Scan for the cell matching the given text and deliver its [X, Y] coordinate at center. 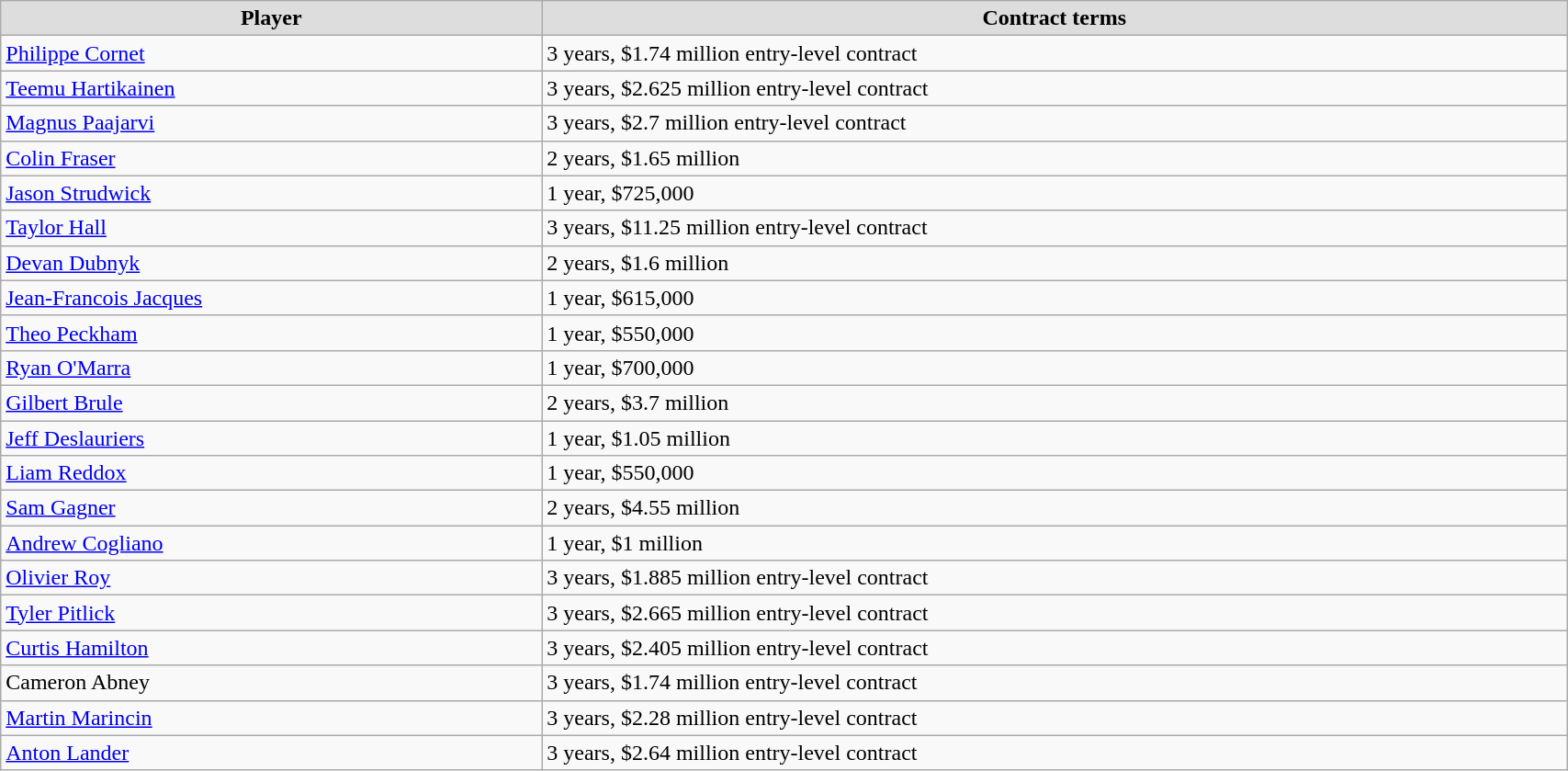
Jean-Francois Jacques [272, 298]
3 years, $2.625 million entry-level contract [1055, 88]
Colin Fraser [272, 158]
1 year, $1.05 million [1055, 438]
Martin Marincin [272, 718]
Devan Dubnyk [272, 263]
2 years, $1.6 million [1055, 263]
3 years, $2.405 million entry-level contract [1055, 648]
Contract terms [1055, 18]
Olivier Roy [272, 578]
Magnus Paajarvi [272, 123]
Liam Reddox [272, 473]
Teemu Hartikainen [272, 88]
2 years, $1.65 million [1055, 158]
3 years, $2.64 million entry-level contract [1055, 753]
3 years, $2.28 million entry-level contract [1055, 718]
1 year, $615,000 [1055, 298]
Tyler Pitlick [272, 613]
1 year, $725,000 [1055, 193]
Theo Peckham [272, 333]
Player [272, 18]
3 years, $1.885 million entry-level contract [1055, 578]
Jeff Deslauriers [272, 438]
2 years, $4.55 million [1055, 508]
Gilbert Brule [272, 403]
2 years, $3.7 million [1055, 403]
3 years, $11.25 million entry-level contract [1055, 228]
Ryan O'Marra [272, 368]
Sam Gagner [272, 508]
Jason Strudwick [272, 193]
3 years, $2.7 million entry-level contract [1055, 123]
1 year, $1 million [1055, 543]
3 years, $2.665 million entry-level contract [1055, 613]
Anton Lander [272, 753]
Cameron Abney [272, 683]
Andrew Cogliano [272, 543]
Philippe Cornet [272, 53]
Taylor Hall [272, 228]
1 year, $700,000 [1055, 368]
Curtis Hamilton [272, 648]
